Extract the (X, Y) coordinate from the center of the cell holding the provided text.  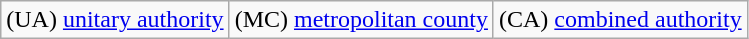
(MC) metropolitan county (361, 20)
(CA) combined authority (620, 20)
(UA) unitary authority (115, 20)
